Identify which cell holds the provided text, then report its (X, Y) central coordinate. 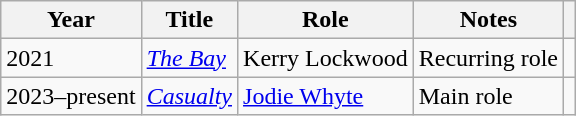
Kerry Lockwood (326, 58)
Casualty (189, 96)
2021 (71, 58)
The Bay (189, 58)
Notes (488, 20)
Main role (488, 96)
2023–present (71, 96)
Jodie Whyte (326, 96)
Title (189, 20)
Role (326, 20)
Recurring role (488, 58)
Year (71, 20)
